From the cell containing the given text, extract its center point as [x, y] coordinate. 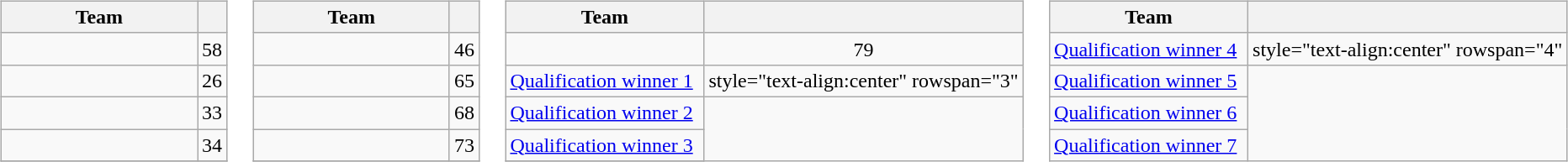
73 [464, 145]
Qualification winner 4 [1149, 49]
Qualification winner 7 [1149, 145]
33 [212, 112]
style="text-align:center" rowspan="4" [1408, 49]
style="text-align:center" rowspan="3" [863, 81]
Qualification winner 6 [1149, 112]
68 [464, 112]
Qualification winner 2 [605, 112]
46 [464, 49]
Qualification winner 1 [605, 81]
26 [212, 81]
Qualification winner 5 [1149, 81]
65 [464, 81]
Qualification winner 3 [605, 145]
58 [212, 49]
34 [212, 145]
79 [863, 49]
